Capture the cell that displays the provided text and extract its [X, Y] central coordinate. 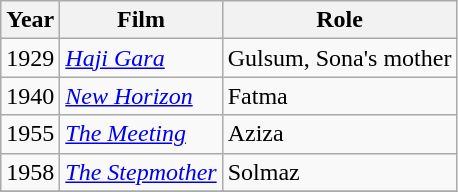
1955 [30, 134]
The Meeting [141, 134]
Year [30, 20]
Aziza [340, 134]
Film [141, 20]
The Stepmother [141, 172]
Haji Gara [141, 58]
Gulsum, Sona's mother [340, 58]
1958 [30, 172]
Role [340, 20]
Solmaz [340, 172]
1929 [30, 58]
Fatma [340, 96]
1940 [30, 96]
New Horizon [141, 96]
